Scan for the cell matching the given text and deliver its [X, Y] coordinate at center. 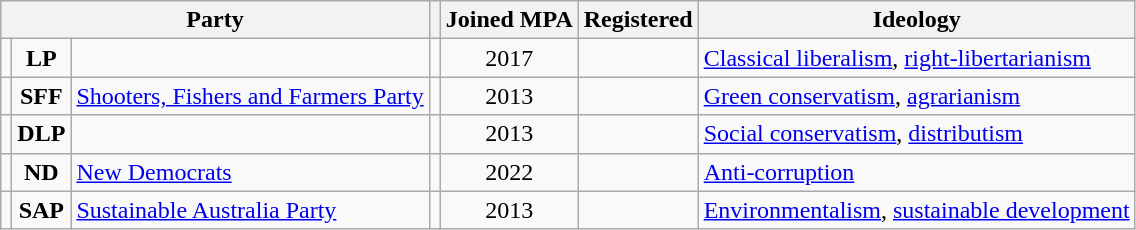
2022 [509, 172]
Ideology [916, 20]
Registered [638, 20]
Environmentalism, sustainable development [916, 210]
ND [42, 172]
New Democrats [250, 172]
LP [42, 58]
Shooters, Fishers and Farmers Party [250, 96]
Social conservatism, distributism [916, 134]
2017 [509, 58]
Party [215, 20]
DLP [42, 134]
Joined MPA [509, 20]
SFF [42, 96]
Anti-corruption [916, 172]
SAP [42, 210]
Green conservatism, agrarianism [916, 96]
Classical liberalism, right-libertarianism [916, 58]
Sustainable Australia Party [250, 210]
